Find where the given text appears and provide that cell's center as [x, y] coordinate. 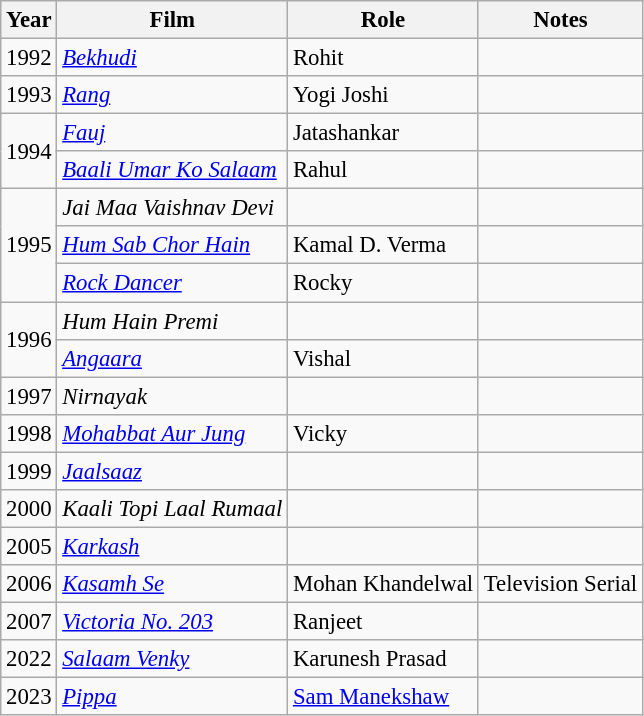
Rohit [384, 58]
Notes [560, 20]
Vishal [384, 358]
Nirnayak [172, 396]
1998 [29, 433]
Rahul [384, 170]
Karkash [172, 546]
1995 [29, 246]
Jaalsaaz [172, 471]
Fauj [172, 133]
1999 [29, 471]
Year [29, 20]
Film [172, 20]
Jai Maa Vaishnav Devi [172, 208]
2023 [29, 697]
Kamal D. Verma [384, 245]
2006 [29, 584]
Yogi Joshi [384, 95]
2005 [29, 546]
Rang [172, 95]
Jatashankar [384, 133]
Mohabbat Aur Jung [172, 433]
Baali Umar Ko Salaam [172, 170]
Television Serial [560, 584]
1997 [29, 396]
1996 [29, 340]
Rocky [384, 283]
Bekhudi [172, 58]
Vicky [384, 433]
Sam Manekshaw [384, 697]
1993 [29, 95]
Hum Hain Premi [172, 321]
Mohan Khandelwal [384, 584]
Rock Dancer [172, 283]
Victoria No. 203 [172, 621]
Role [384, 20]
Kaali Topi Laal Rumaal [172, 509]
1992 [29, 58]
1994 [29, 152]
Kasamh Se [172, 584]
2000 [29, 509]
Karunesh Prasad [384, 659]
Ranjeet [384, 621]
Angaara [172, 358]
Hum Sab Chor Hain [172, 245]
2007 [29, 621]
Pippa [172, 697]
2022 [29, 659]
Salaam Venky [172, 659]
